Capture the cell that displays the provided text and extract its [X, Y] central coordinate. 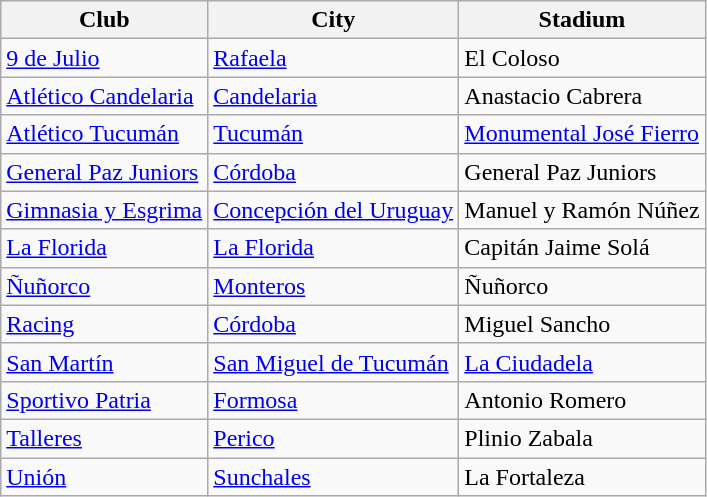
City [334, 20]
San Miguel de Tucumán [334, 362]
Miguel Sancho [582, 324]
La Ciudadela [582, 362]
Candelaria [334, 96]
Plinio Zabala [582, 438]
Racing [104, 324]
Atlético Tucumán [104, 134]
Rafaela [334, 58]
Tucumán [334, 134]
Talleres [104, 438]
Sportivo Patria [104, 400]
Antonio Romero [582, 400]
Monumental José Fierro [582, 134]
San Martín [104, 362]
Club [104, 20]
Anastacio Cabrera [582, 96]
Sunchales [334, 477]
Gimnasia y Esgrima [104, 210]
Capitán Jaime Solá [582, 248]
9 de Julio [104, 58]
Perico [334, 438]
Manuel y Ramón Núñez [582, 210]
Stadium [582, 20]
Concepción del Uruguay [334, 210]
Atlético Candelaria [104, 96]
El Coloso [582, 58]
Monteros [334, 286]
Formosa [334, 400]
Unión [104, 477]
La Fortaleza [582, 477]
